Find where the given text appears and provide that cell's center as [x, y] coordinate. 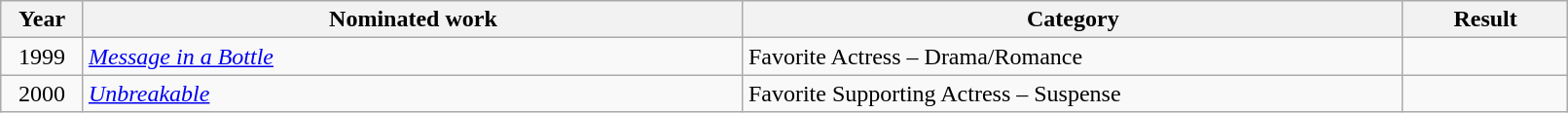
2000 [43, 94]
Category [1073, 19]
Nominated work [413, 19]
Favorite Actress – Drama/Romance [1073, 56]
Favorite Supporting Actress – Suspense [1073, 94]
Year [43, 19]
Unbreakable [413, 94]
Message in a Bottle [413, 56]
1999 [43, 56]
Result [1485, 19]
